From the cell containing the given text, extract its center point as (x, y) coordinate. 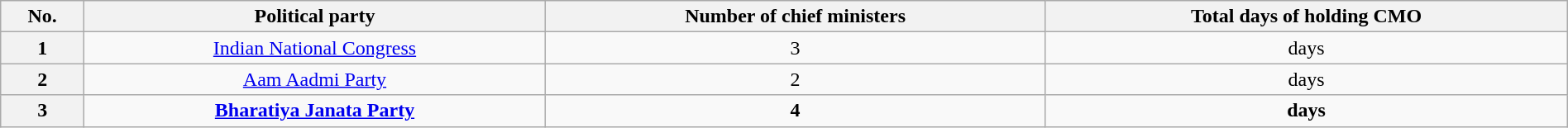
Aam Aadmi Party (315, 79)
Total days of holding CMO (1307, 17)
No. (43, 17)
Political party (315, 17)
1 (43, 48)
Bharatiya Janata Party (315, 111)
4 (796, 111)
Number of chief ministers (796, 17)
Indian National Congress (315, 48)
